Search for the cell housing the specified text and yield its (x, y) center coordinate. 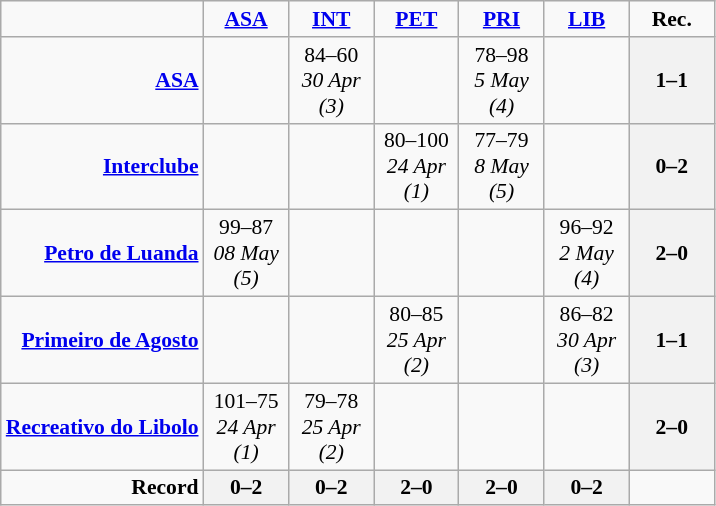
Recreativo do Libolo (102, 426)
PRI (502, 19)
Interclube (102, 166)
LIB (586, 19)
Primeiro de Agosto (102, 340)
79–7825 Apr (2) (332, 426)
Record (102, 488)
80–10024 Apr (1) (416, 166)
77–798 May (5) (502, 166)
80–8525 Apr (2) (416, 340)
96–922 May (4) (586, 254)
Petro de Luanda (102, 254)
PET (416, 19)
INT (332, 19)
78–985 May (4) (502, 80)
99–8708 May (5) (246, 254)
101–7524 Apr (1) (246, 426)
Rec. (672, 19)
84–6030 Apr (3) (332, 80)
86–8230 Apr (3) (586, 340)
